Return [X, Y] of the center of cell containing provided text 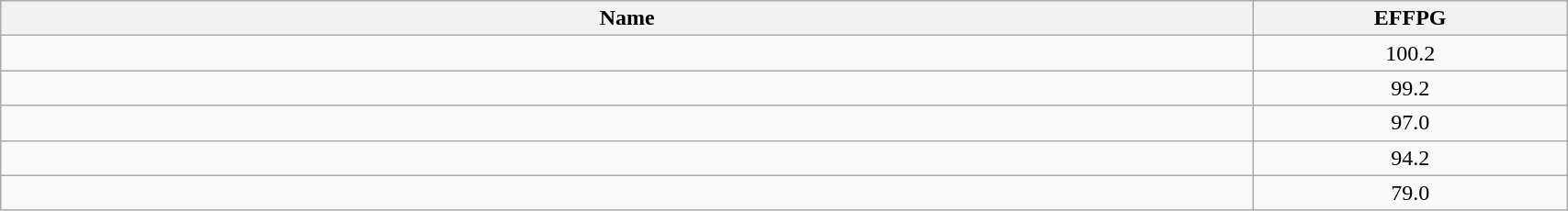
100.2 [1411, 53]
94.2 [1411, 158]
79.0 [1411, 193]
99.2 [1411, 88]
EFFPG [1411, 18]
Name [627, 18]
97.0 [1411, 123]
